Capture the cell that displays the provided text and extract its (x, y) central coordinate. 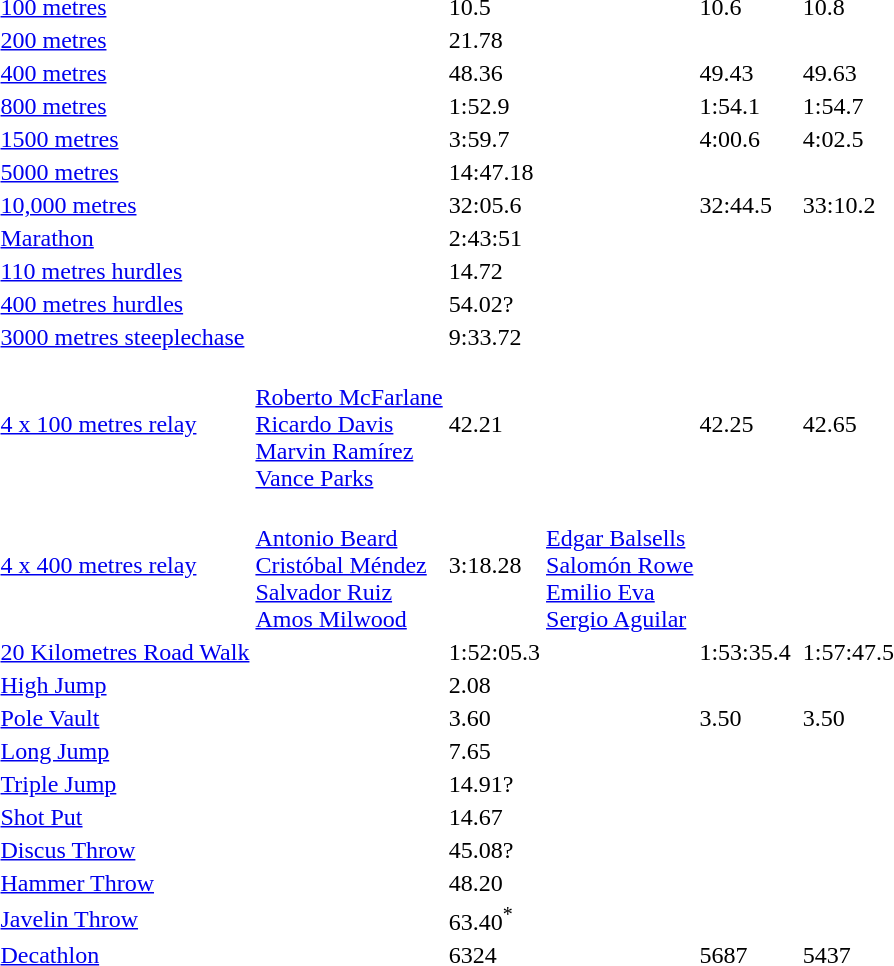
Antonio Beard Cristóbal Méndez Salvador Ruiz Amos Milwood (349, 565)
14.72 (494, 271)
14.91? (494, 784)
3:59.7 (494, 139)
4:00.6 (745, 139)
1:52.9 (494, 106)
3:18.28 (494, 565)
21.78 (494, 40)
Edgar Balsells Salomón Rowe Emilio Eva Sergio Aguilar (620, 565)
1:53:35.4 (745, 652)
7.65 (494, 751)
2:43:51 (494, 238)
1:54.1 (745, 106)
Roberto McFarlane Ricardo Davis Marvin Ramírez Vance Parks (349, 424)
42.25 (745, 424)
49.43 (745, 73)
54.02? (494, 304)
48.36 (494, 73)
2.08 (494, 685)
63.40* (494, 919)
48.20 (494, 883)
14.67 (494, 817)
32:05.6 (494, 205)
9:33.72 (494, 337)
1:52:05.3 (494, 652)
3.50 (745, 718)
32:44.5 (745, 205)
45.08? (494, 850)
3.60 (494, 718)
14:47.18 (494, 172)
42.21 (494, 424)
